Provide the [X, Y] coordinate of the cell's center where the given text is located.  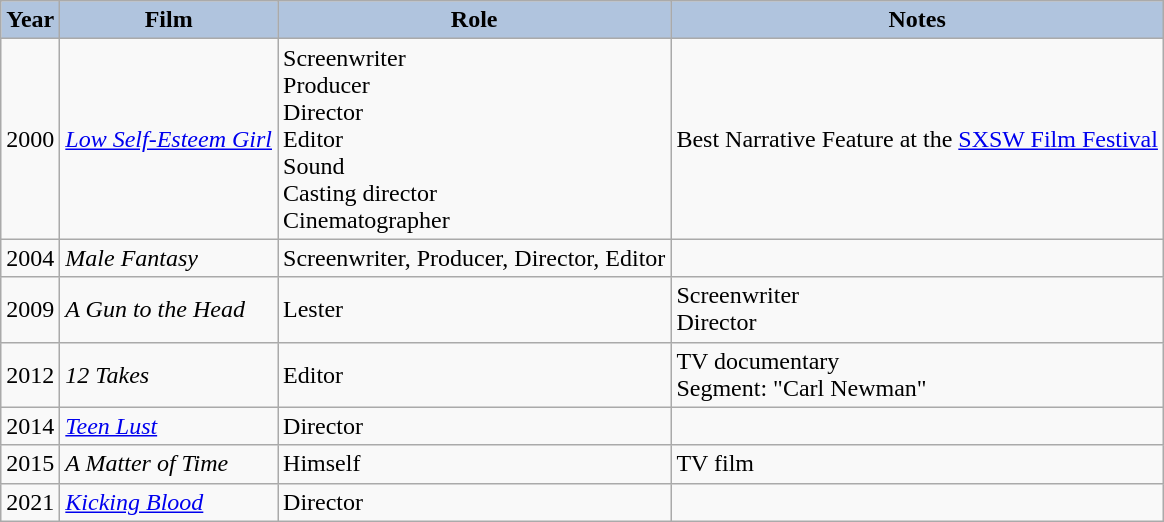
2015 [30, 464]
2009 [30, 310]
TV film [918, 464]
A Matter of Time [169, 464]
2004 [30, 258]
2021 [30, 502]
Low Self-Esteem Girl [169, 139]
Editor [474, 374]
Best Narrative Feature at the SXSW Film Festival [918, 139]
Lester [474, 310]
Notes [918, 20]
2012 [30, 374]
2000 [30, 139]
Kicking Blood [169, 502]
2014 [30, 426]
TV documentary Segment: "Carl Newman" [918, 374]
Film [169, 20]
Himself [474, 464]
Screenwriter Director [918, 310]
Screenwriter, Producer, Director, Editor [474, 258]
Teen Lust [169, 426]
Screenwriter Producer Director Editor Sound Casting director Cinematographer [474, 139]
12 Takes [169, 374]
A Gun to the Head [169, 310]
Role [474, 20]
Male Fantasy [169, 258]
Year [30, 20]
